Determine the (X, Y) coordinate at the center of the cell enclosing the given text.  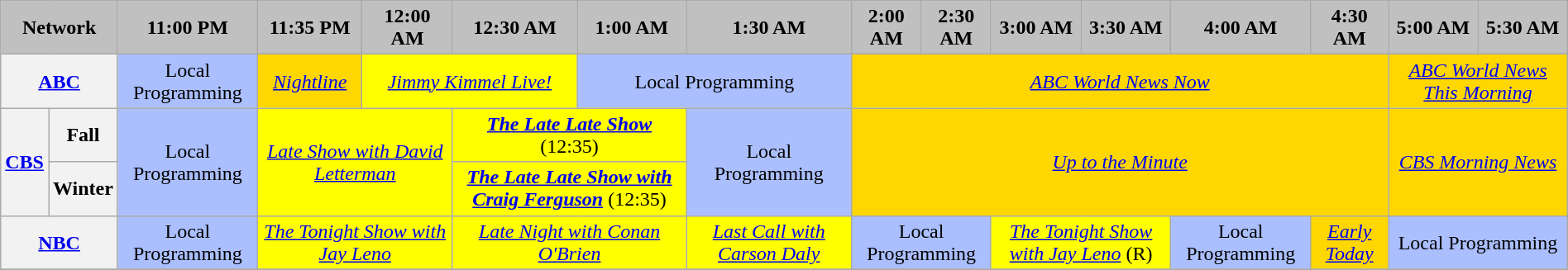
1:00 AM (632, 28)
Late Show with David Letterman (355, 162)
CBS (25, 162)
Nightline (309, 81)
1:30 AM (769, 28)
12:00 AM (407, 28)
The Tonight Show with Jay Leno (R) (1080, 243)
Late Night with Conan O'Brien (569, 243)
5:00 AM (1433, 28)
Fall (83, 135)
Up to the Minute (1120, 162)
The Late Late Show (12:35) (569, 135)
Winter (83, 188)
4:00 AM (1241, 28)
11:00 PM (187, 28)
ABC World News This Morning (1479, 81)
NBC (60, 243)
5:30 AM (1523, 28)
The Late Late Show with Craig Ferguson (12:35) (569, 188)
Last Call with Carson Daly (769, 243)
CBS Morning News (1479, 162)
2:00 AM (887, 28)
Network (60, 28)
Early Today (1350, 243)
4:30 AM (1350, 28)
12:30 AM (514, 28)
ABC World News Now (1120, 81)
11:35 PM (309, 28)
2:30 AM (956, 28)
3:00 AM (1035, 28)
The Tonight Show with Jay Leno (355, 243)
ABC (60, 81)
3:30 AM (1126, 28)
Jimmy Kimmel Live! (470, 81)
